Identify which cell holds the provided text, then report its (x, y) central coordinate. 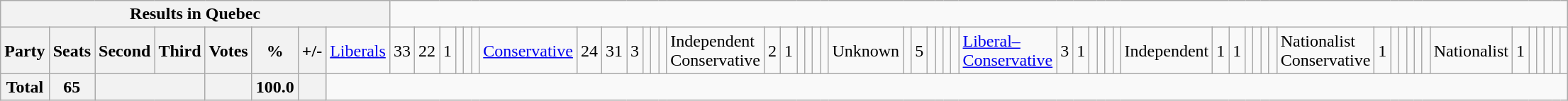
Nationalist (1471, 51)
Unknown (866, 51)
Independent (1167, 51)
Votes (228, 51)
Liberals (358, 51)
5 (919, 51)
2 (773, 51)
Total (25, 87)
Third (180, 51)
Second (125, 51)
31 (614, 51)
+/- (312, 51)
22 (427, 51)
Liberal–Conservative (1008, 51)
Conservative (528, 51)
Independent Conservative (716, 51)
Seats (72, 51)
Results in Quebec (196, 14)
65 (72, 87)
Nationalist Conservative (1325, 51)
33 (401, 51)
Party (25, 51)
100.0 (275, 87)
% (275, 51)
24 (589, 51)
